Return the [x, y] coordinate for the center point of the cell that contains the specified text.  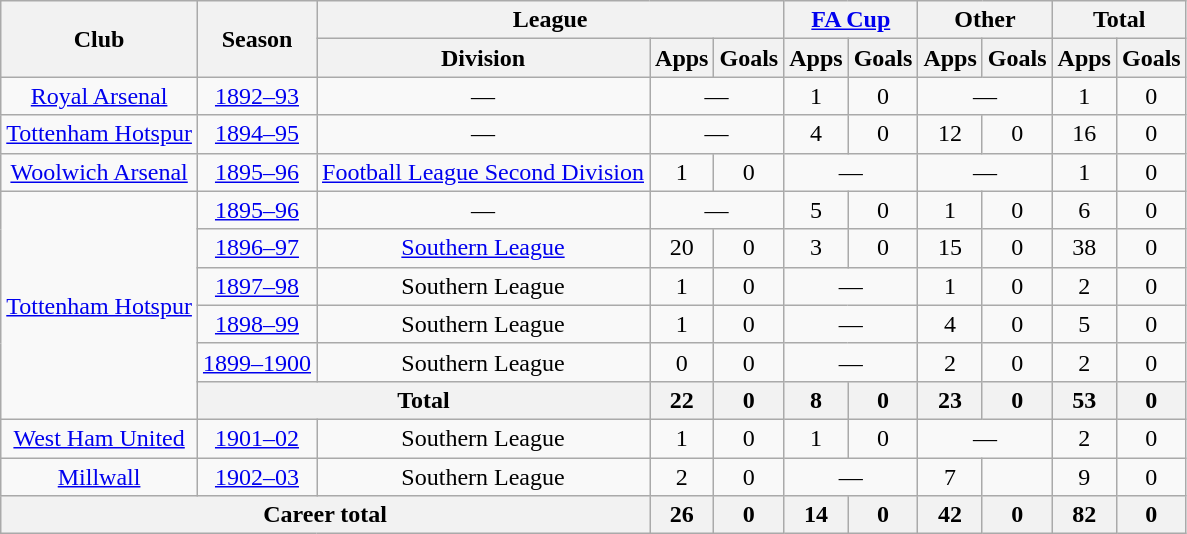
1894–95 [256, 134]
23 [950, 400]
53 [1084, 400]
Division [482, 58]
Career total [326, 515]
16 [1084, 134]
West Ham United [100, 438]
1898–99 [256, 324]
League [550, 20]
FA Cup [851, 20]
26 [682, 515]
14 [816, 515]
1901–02 [256, 438]
1902–03 [256, 477]
Other [985, 20]
15 [950, 248]
1897–98 [256, 286]
1896–97 [256, 248]
12 [950, 134]
Royal Arsenal [100, 96]
9 [1084, 477]
82 [1084, 515]
3 [816, 248]
1892–93 [256, 96]
7 [950, 477]
Season [256, 39]
42 [950, 515]
22 [682, 400]
8 [816, 400]
Club [100, 39]
6 [1084, 210]
20 [682, 248]
38 [1084, 248]
Football League Second Division [482, 172]
1899–1900 [256, 362]
Millwall [100, 477]
Woolwich Arsenal [100, 172]
